For the text-containing cell, return its midpoint in (X, Y) coordinate format. 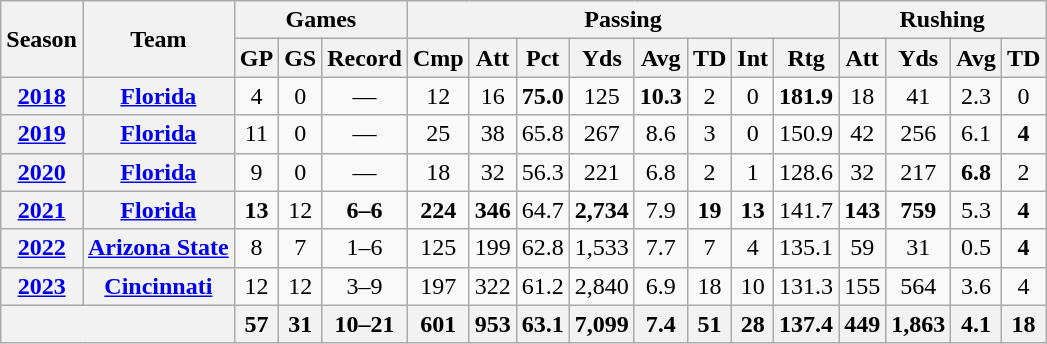
150.9 (806, 134)
11 (256, 134)
224 (438, 210)
601 (438, 324)
56.3 (542, 172)
41 (918, 96)
61.2 (542, 286)
2018 (42, 96)
3 (709, 134)
Rushing (942, 20)
64.7 (542, 210)
Cmp (438, 58)
128.6 (806, 172)
141.7 (806, 210)
4.1 (976, 324)
267 (602, 134)
2021 (42, 210)
2019 (42, 134)
Int (753, 58)
143 (862, 210)
16 (492, 96)
2,734 (602, 210)
6.1 (976, 134)
51 (709, 324)
1–6 (365, 248)
1,533 (602, 248)
199 (492, 248)
8.6 (660, 134)
10–21 (365, 324)
65.8 (542, 134)
Record (365, 58)
Cincinnati (158, 286)
63.1 (542, 324)
3–9 (365, 286)
Arizona State (158, 248)
449 (862, 324)
GS (300, 58)
6–6 (365, 210)
221 (602, 172)
137.4 (806, 324)
564 (918, 286)
59 (862, 248)
38 (492, 134)
Team (158, 39)
7.9 (660, 210)
25 (438, 134)
62.8 (542, 248)
2023 (42, 286)
256 (918, 134)
346 (492, 210)
6.9 (660, 286)
57 (256, 324)
7,099 (602, 324)
19 (709, 210)
759 (918, 210)
2.3 (976, 96)
3.6 (976, 286)
8 (256, 248)
155 (862, 286)
1 (753, 172)
7.4 (660, 324)
322 (492, 286)
953 (492, 324)
Games (320, 20)
28 (753, 324)
2022 (42, 248)
181.9 (806, 96)
1,863 (918, 324)
5.3 (976, 210)
0.5 (976, 248)
Pct (542, 58)
2020 (42, 172)
Season (42, 39)
10 (753, 286)
9 (256, 172)
Rtg (806, 58)
135.1 (806, 248)
131.3 (806, 286)
75.0 (542, 96)
7.7 (660, 248)
197 (438, 286)
42 (862, 134)
GP (256, 58)
10.3 (660, 96)
217 (918, 172)
Passing (622, 20)
2,840 (602, 286)
